Provide the [X, Y] coordinate of the cell's center where the given text is located.  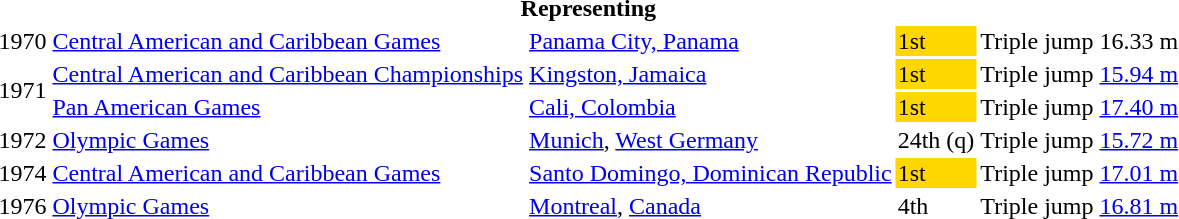
Olympic Games [288, 140]
Santo Domingo, Dominican Republic [711, 173]
24th (q) [936, 140]
Central American and Caribbean Championships [288, 74]
Munich, West Germany [711, 140]
Kingston, Jamaica [711, 74]
Pan American Games [288, 107]
Panama City, Panama [711, 41]
Cali, Colombia [711, 107]
